Identify which cell holds the provided text, then report its [X, Y] central coordinate. 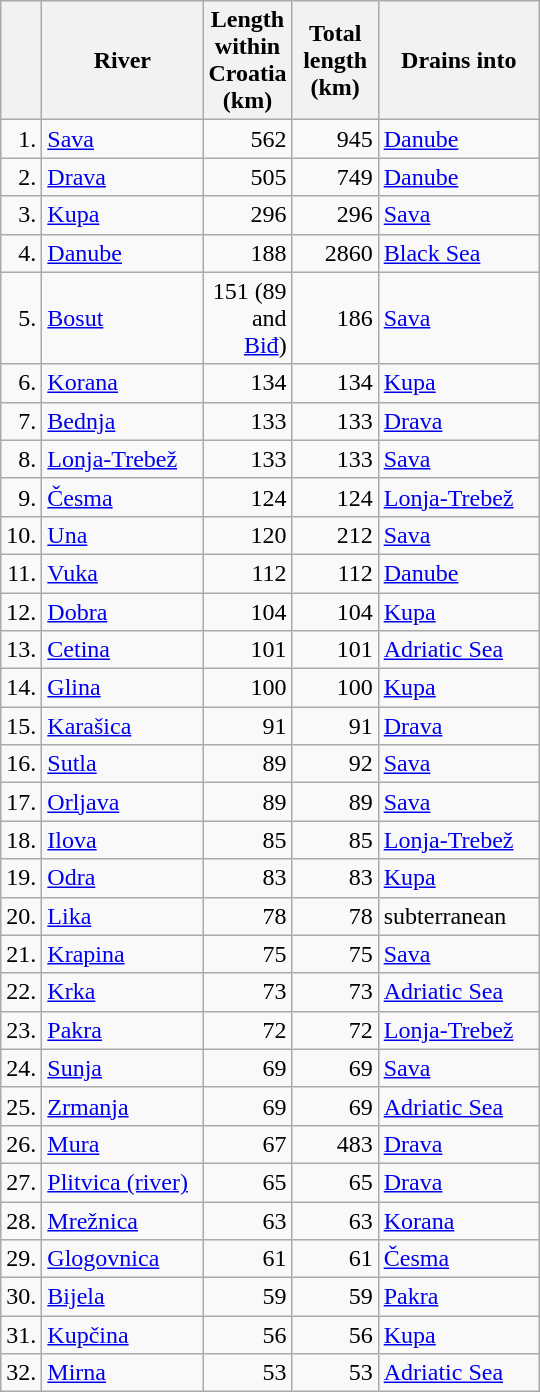
7. [22, 421]
Zrmanja [122, 1106]
30. [22, 1297]
92 [335, 764]
5. [22, 318]
28. [22, 1221]
Glogovnica [122, 1259]
Bijela [122, 1297]
16. [22, 764]
32. [22, 1373]
749 [335, 177]
14. [22, 688]
29. [22, 1259]
Krka [122, 992]
9. [22, 497]
505 [248, 177]
Cetina [122, 650]
22. [22, 992]
24. [22, 1068]
10. [22, 535]
Plitvica (river) [122, 1182]
13. [22, 650]
2860 [335, 253]
River [122, 60]
23. [22, 1030]
67 [248, 1144]
212 [335, 535]
17. [22, 802]
26. [22, 1144]
Sutla [122, 764]
151 (89 and Biđ) [248, 318]
27. [22, 1182]
12. [22, 611]
Mrežnica [122, 1221]
Bosut [122, 318]
120 [248, 535]
483 [335, 1144]
Lika [122, 916]
15. [22, 726]
20. [22, 916]
Glina [122, 688]
188 [248, 253]
8. [22, 459]
Drains into [458, 60]
25. [22, 1106]
Sunja [122, 1068]
11. [22, 573]
Una [122, 535]
31. [22, 1335]
1. [22, 139]
4. [22, 253]
Length within Croatia (km) [248, 60]
Kupčina [122, 1335]
Odra [122, 878]
Dobra [122, 611]
Mura [122, 1144]
Krapina [122, 954]
186 [335, 318]
562 [248, 139]
Mirna [122, 1373]
2. [22, 177]
6. [22, 383]
Vuka [122, 573]
Karašica [122, 726]
945 [335, 139]
Black Sea [458, 253]
Total length (km) [335, 60]
Orljava [122, 802]
Ilova [122, 840]
Bednja [122, 421]
18. [22, 840]
21. [22, 954]
subterranean [458, 916]
19. [22, 878]
3. [22, 215]
